Search for the cell housing the specified text and yield its [X, Y] center coordinate. 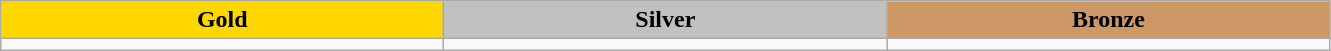
Bronze [1108, 20]
Gold [222, 20]
Silver [666, 20]
